Determine the (x, y) coordinate at the center of the cell enclosing the given text.  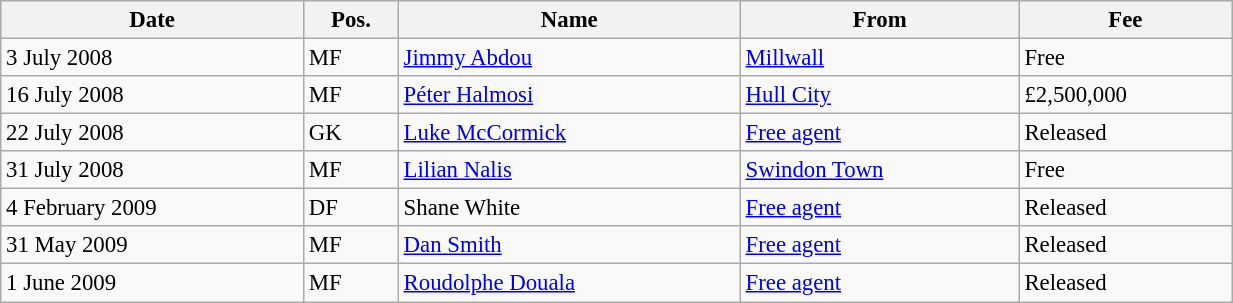
From (880, 20)
Péter Halmosi (569, 95)
Lilian Nalis (569, 170)
3 July 2008 (152, 58)
22 July 2008 (152, 133)
GK (352, 133)
Shane White (569, 208)
Hull City (880, 95)
31 May 2009 (152, 245)
Name (569, 20)
Dan Smith (569, 245)
Luke McCormick (569, 133)
4 February 2009 (152, 208)
Fee (1126, 20)
DF (352, 208)
Jimmy Abdou (569, 58)
Roudolphe Douala (569, 283)
Date (152, 20)
Pos. (352, 20)
Swindon Town (880, 170)
£2,500,000 (1126, 95)
Millwall (880, 58)
16 July 2008 (152, 95)
31 July 2008 (152, 170)
1 June 2009 (152, 283)
